Return (x, y) of the center of cell containing provided text 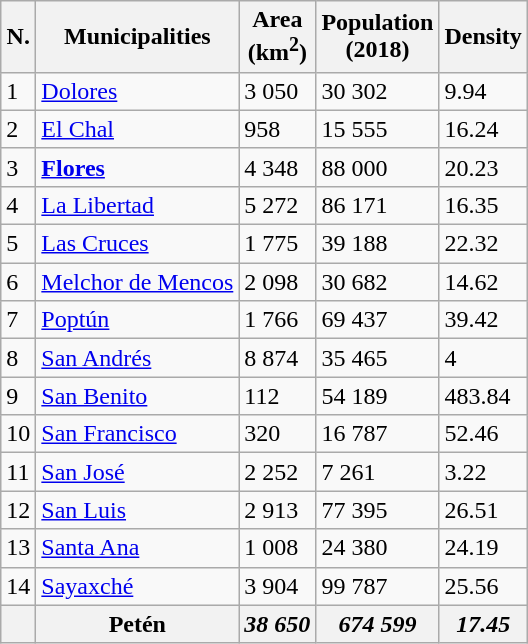
69 437 (378, 320)
San Francisco (138, 434)
24.19 (483, 548)
15 555 (378, 129)
26.51 (483, 510)
54 189 (378, 396)
22.32 (483, 244)
Poptún (138, 320)
25.56 (483, 586)
674 599 (378, 624)
17.45 (483, 624)
2 252 (278, 472)
6 (18, 282)
3 050 (278, 91)
9 (18, 396)
3 (18, 167)
Municipalities (138, 37)
20.23 (483, 167)
Santa Ana (138, 548)
10 (18, 434)
99 787 (378, 586)
Melchor de Mencos (138, 282)
52.46 (483, 434)
Petén (138, 624)
39 188 (378, 244)
483.84 (483, 396)
2 098 (278, 282)
320 (278, 434)
12 (18, 510)
Density (483, 37)
2 913 (278, 510)
1 775 (278, 244)
San Benito (138, 396)
San Andrés (138, 358)
Sayaxché (138, 586)
La Libertad (138, 205)
2 (18, 129)
Flores (138, 167)
5 272 (278, 205)
16 787 (378, 434)
3 904 (278, 586)
Population(2018) (378, 37)
16.35 (483, 205)
8 (18, 358)
El Chal (138, 129)
5 (18, 244)
24 380 (378, 548)
9.94 (483, 91)
7 261 (378, 472)
14.62 (483, 282)
Dolores (138, 91)
11 (18, 472)
16.24 (483, 129)
35 465 (378, 358)
39.42 (483, 320)
1 766 (278, 320)
4 348 (278, 167)
13 (18, 548)
30 302 (378, 91)
3.22 (483, 472)
1 008 (278, 548)
958 (278, 129)
San José (138, 472)
San Luis (138, 510)
38 650 (278, 624)
8 874 (278, 358)
14 (18, 586)
77 395 (378, 510)
112 (278, 396)
88 000 (378, 167)
Area(km2) (278, 37)
7 (18, 320)
30 682 (378, 282)
1 (18, 91)
Las Cruces (138, 244)
N. (18, 37)
86 171 (378, 205)
